Scan for the cell matching the given text and deliver its [X, Y] coordinate at center. 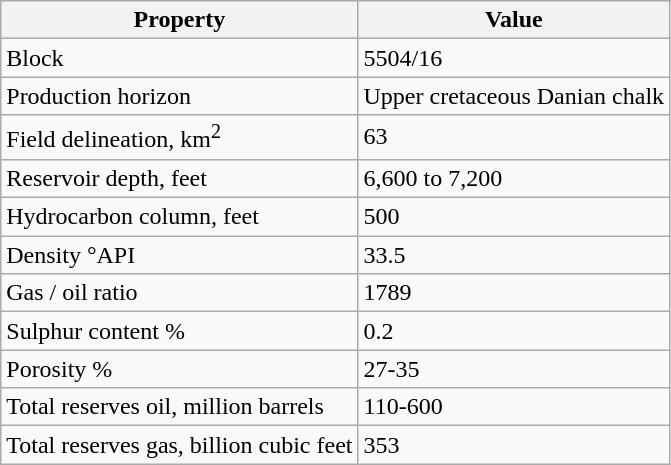
0.2 [514, 331]
Upper cretaceous Danian chalk [514, 96]
Density °API [180, 255]
Gas / oil ratio [180, 293]
Value [514, 20]
500 [514, 217]
27-35 [514, 369]
Block [180, 58]
Sulphur content % [180, 331]
Total reserves gas, billion cubic feet [180, 445]
1789 [514, 293]
353 [514, 445]
Field delineation, km2 [180, 138]
110-600 [514, 407]
Porosity % [180, 369]
33.5 [514, 255]
Total reserves oil, million barrels [180, 407]
5504/16 [514, 58]
Production horizon [180, 96]
Reservoir depth, feet [180, 178]
Property [180, 20]
63 [514, 138]
6,600 to 7,200 [514, 178]
Hydrocarbon column, feet [180, 217]
